Locate the cell with the specified text and output its [X, Y] center coordinate. 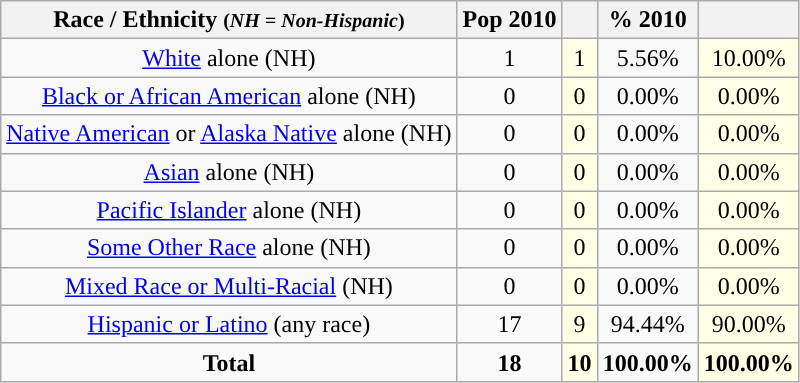
Mixed Race or Multi-Racial (NH) [229, 286]
10.00% [748, 58]
17 [510, 324]
10 [580, 362]
Native American or Alaska Native alone (NH) [229, 134]
90.00% [748, 324]
Pop 2010 [510, 20]
Asian alone (NH) [229, 172]
% 2010 [648, 20]
94.44% [648, 324]
5.56% [648, 58]
Race / Ethnicity (NH = Non-Hispanic) [229, 20]
Pacific Islander alone (NH) [229, 210]
Total [229, 362]
Hispanic or Latino (any race) [229, 324]
18 [510, 362]
Black or African American alone (NH) [229, 96]
9 [580, 324]
White alone (NH) [229, 58]
Some Other Race alone (NH) [229, 248]
